Locate the cell with the specified text and output its (x, y) center coordinate. 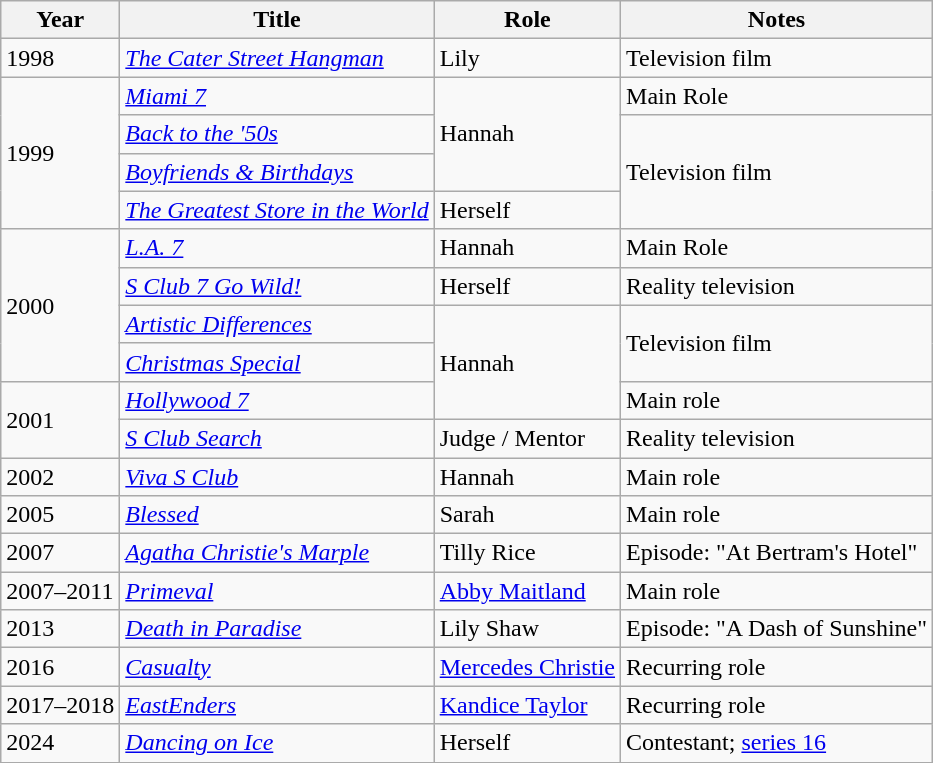
Abby Maitland (527, 591)
2024 (60, 743)
Hollywood 7 (277, 400)
Back to the '50s (277, 134)
L.A. 7 (277, 248)
Blessed (277, 515)
Lily Shaw (527, 629)
Year (60, 20)
Agatha Christie's Marple (277, 553)
Sarah (527, 515)
2000 (60, 305)
Kandice Taylor (527, 705)
Role (527, 20)
2016 (60, 667)
Notes (777, 20)
Lily (527, 58)
Title (277, 20)
S Club 7 Go Wild! (277, 286)
Viva S Club (277, 477)
2007–2011 (60, 591)
Mercedes Christie (527, 667)
Episode: "At Bertram's Hotel" (777, 553)
Death in Paradise (277, 629)
Episode: "A Dash of Sunshine" (777, 629)
Artistic Differences (277, 324)
2005 (60, 515)
The Greatest Store in the World (277, 210)
Casualty (277, 667)
2002 (60, 477)
Judge / Mentor (527, 438)
Dancing on Ice (277, 743)
S Club Search (277, 438)
2007 (60, 553)
Contestant; series 16 (777, 743)
The Cater Street Hangman (277, 58)
Boyfriends & Birthdays (277, 172)
1998 (60, 58)
2013 (60, 629)
Tilly Rice (527, 553)
2001 (60, 419)
1999 (60, 153)
Primeval (277, 591)
EastEnders (277, 705)
2017–2018 (60, 705)
Christmas Special (277, 362)
Miami 7 (277, 96)
